Provide the [X, Y] coordinate of the cell's center where the given text is located.  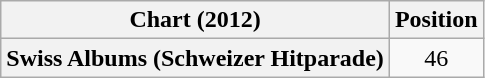
Chart (2012) [196, 20]
Swiss Albums (Schweizer Hitparade) [196, 58]
46 [436, 58]
Position [436, 20]
